Return [x, y] of the center of cell containing provided text 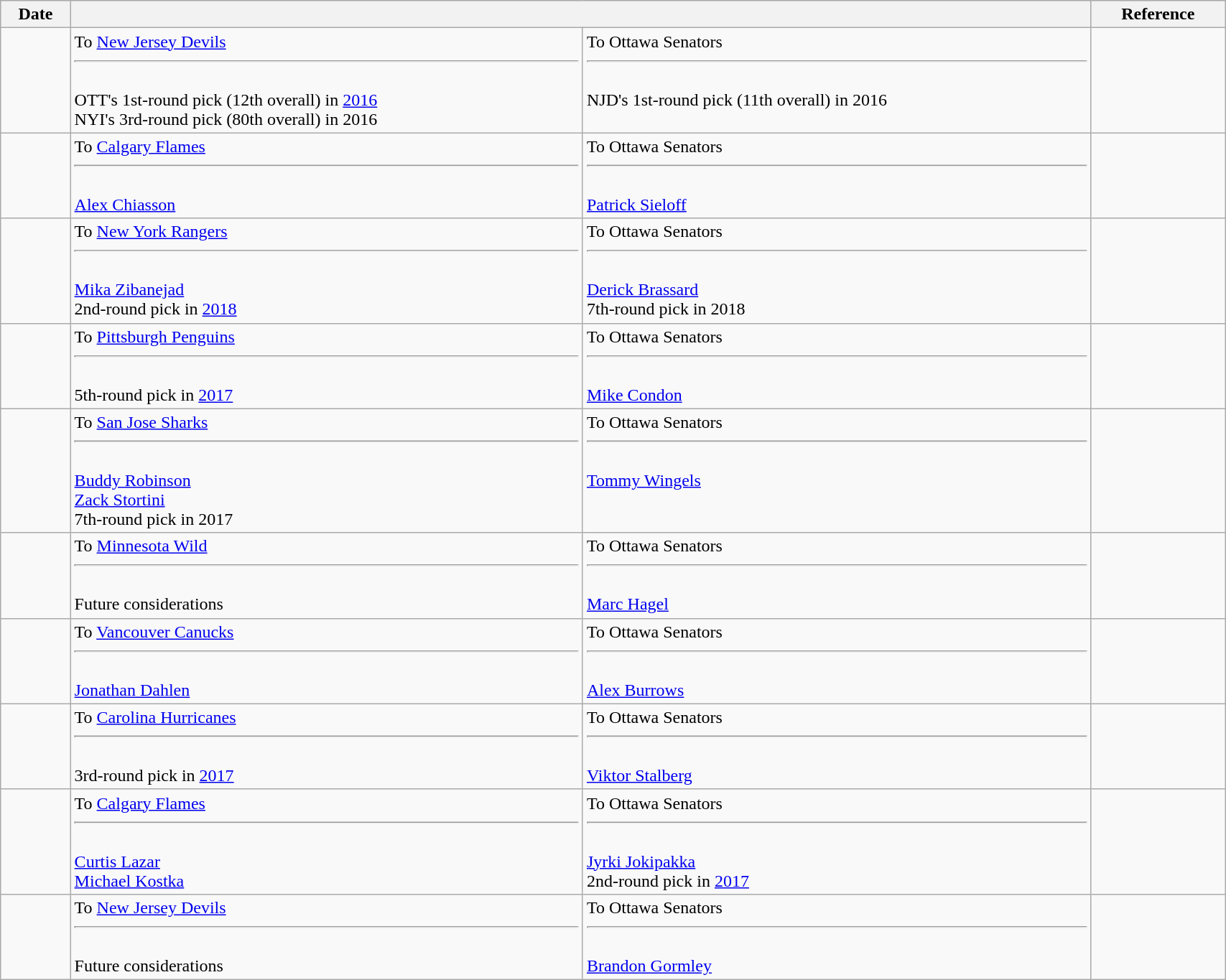
To Ottawa SenatorsDerick Brassard7th-round pick in 2018 [837, 271]
To Ottawa SenatorsPatrick Sieloff [837, 175]
To Minnesota WildFuture considerations [326, 576]
To Ottawa SenatorsJyrki Jokipakka 2nd-round pick in 2017 [837, 841]
Date [36, 14]
Reference [1158, 14]
To Ottawa SenatorsBrandon Gormley [837, 936]
To Ottawa SenatorsTommy Wingels [837, 471]
To Ottawa SenatorsMike Condon [837, 366]
To New Jersey DevilsFuture considerations [326, 936]
To New York RangersMika Zibanejad2nd-round pick in 2018 [326, 271]
To Ottawa SenatorsAlex Burrows [837, 661]
To Calgary FlamesAlex Chiasson [326, 175]
To Ottawa SenatorsViktor Stalberg [837, 747]
To Pittsburgh Penguins5th-round pick in 2017 [326, 366]
To Carolina Hurricanes3rd-round pick in 2017 [326, 747]
To Ottawa SenatorsNJD's 1st-round pick (11th overall) in 2016 [837, 80]
To New Jersey DevilsOTT's 1st-round pick (12th overall) in 2016NYI's 3rd-round pick (80th overall) in 2016 [326, 80]
To San Jose SharksBuddy RobinsonZack Stortini7th-round pick in 2017 [326, 471]
To Vancouver CanucksJonathan Dahlen [326, 661]
To Ottawa SenatorsMarc Hagel [837, 576]
To Calgary FlamesCurtis Lazar Michael Kostka [326, 841]
